From the cell containing the given text, extract its center point as [X, Y] coordinate. 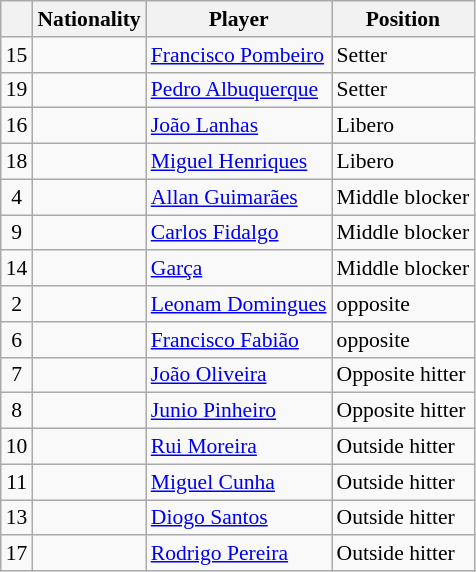
Carlos Fidalgo [239, 233]
Position [404, 19]
10 [17, 447]
Miguel Cunha [239, 482]
6 [17, 340]
16 [17, 126]
7 [17, 375]
13 [17, 518]
Allan Guimarães [239, 197]
17 [17, 554]
Rui Moreira [239, 447]
Francisco Pombeiro [239, 55]
João Oliveira [239, 375]
2 [17, 304]
Player [239, 19]
4 [17, 197]
11 [17, 482]
9 [17, 233]
8 [17, 411]
18 [17, 162]
Nationality [88, 19]
19 [17, 90]
Miguel Henriques [239, 162]
Garça [239, 269]
Francisco Fabião [239, 340]
Leonam Domingues [239, 304]
Diogo Santos [239, 518]
Rodrigo Pereira [239, 554]
João Lanhas [239, 126]
Junio Pinheiro [239, 411]
14 [17, 269]
Pedro Albuquerque [239, 90]
15 [17, 55]
